Output the [x, y] coordinate of the center of the cell containing the given text.  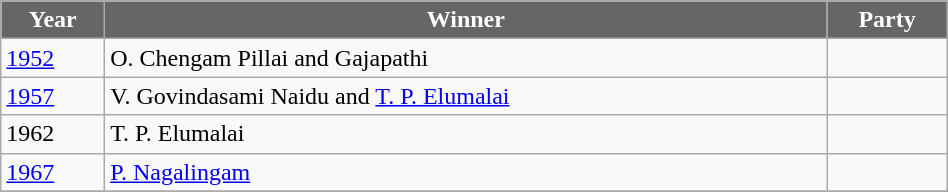
V. Govindasami Naidu and T. P. Elumalai [466, 96]
T. P. Elumalai [466, 134]
1962 [53, 134]
1952 [53, 58]
O. Chengam Pillai and Gajapathi [466, 58]
Year [53, 20]
1957 [53, 96]
Party [887, 20]
1967 [53, 172]
P. Nagalingam [466, 172]
Winner [466, 20]
